Return (X, Y) of the center of cell containing provided text 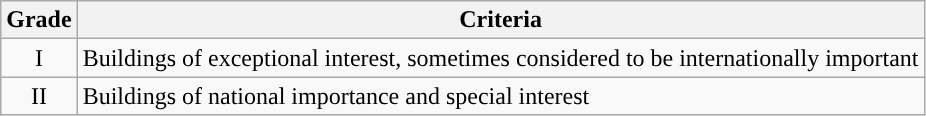
II (39, 96)
I (39, 58)
Buildings of national importance and special interest (500, 96)
Buildings of exceptional interest, sometimes considered to be internationally important (500, 58)
Criteria (500, 20)
Grade (39, 20)
